Scan for the cell matching the given text and deliver its (X, Y) coordinate at center. 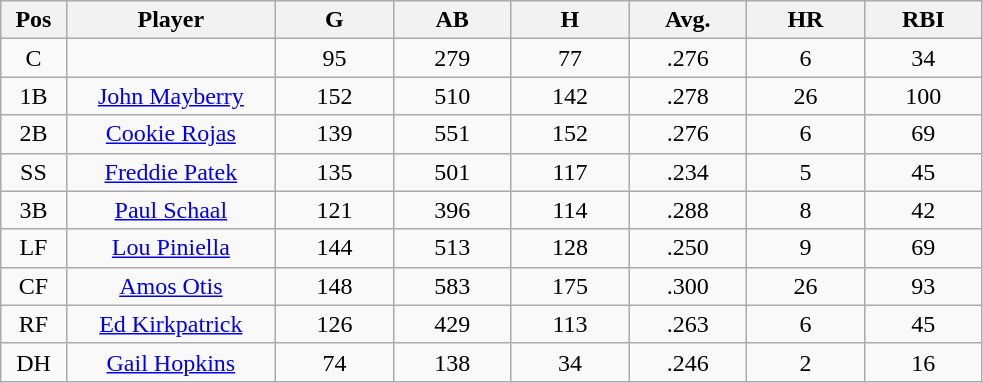
9 (806, 248)
G (335, 20)
RF (34, 324)
John Mayberry (170, 96)
Gail Hopkins (170, 362)
551 (452, 134)
5 (806, 172)
95 (335, 58)
Lou Piniella (170, 248)
135 (335, 172)
RBI (923, 20)
144 (335, 248)
396 (452, 210)
Amos Otis (170, 286)
501 (452, 172)
Cookie Rojas (170, 134)
16 (923, 362)
Avg. (688, 20)
.288 (688, 210)
114 (570, 210)
42 (923, 210)
148 (335, 286)
139 (335, 134)
513 (452, 248)
138 (452, 362)
121 (335, 210)
142 (570, 96)
2B (34, 134)
429 (452, 324)
77 (570, 58)
Pos (34, 20)
.278 (688, 96)
CF (34, 286)
74 (335, 362)
.246 (688, 362)
Ed Kirkpatrick (170, 324)
.234 (688, 172)
2 (806, 362)
279 (452, 58)
.300 (688, 286)
583 (452, 286)
510 (452, 96)
100 (923, 96)
1B (34, 96)
3B (34, 210)
SS (34, 172)
.250 (688, 248)
HR (806, 20)
Paul Schaal (170, 210)
C (34, 58)
117 (570, 172)
AB (452, 20)
128 (570, 248)
DH (34, 362)
93 (923, 286)
Player (170, 20)
8 (806, 210)
.263 (688, 324)
Freddie Patek (170, 172)
H (570, 20)
126 (335, 324)
175 (570, 286)
113 (570, 324)
LF (34, 248)
